Pinpoint the cell where the given text exists, returning its [x, y] midpoint coordinate. 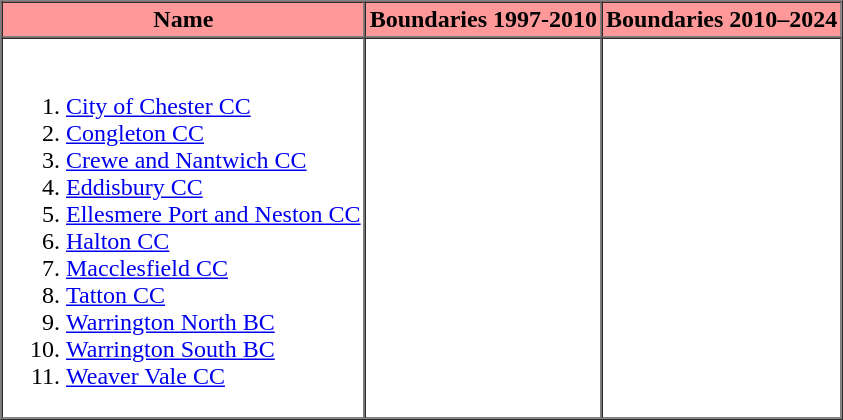
Name [184, 20]
Boundaries 1997-2010 [483, 20]
Boundaries 2010–2024 [722, 20]
